Scan for the cell matching the given text and deliver its (X, Y) coordinate at center. 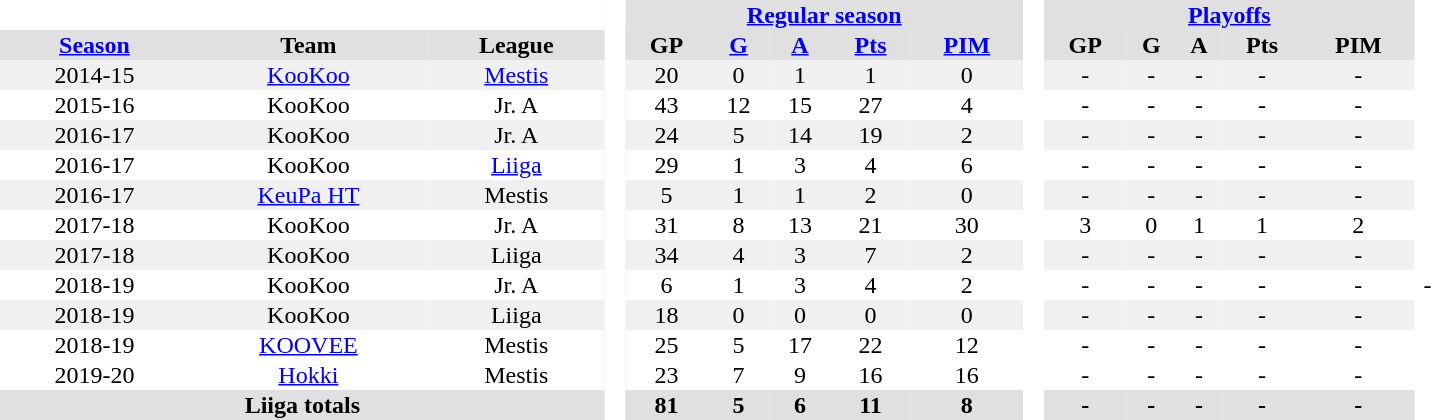
19 (871, 135)
2015-16 (94, 105)
20 (666, 75)
Team (308, 45)
2019-20 (94, 375)
34 (666, 255)
24 (666, 135)
81 (666, 405)
43 (666, 105)
13 (800, 225)
Regular season (824, 15)
Liiga totals (302, 405)
29 (666, 165)
22 (871, 345)
9 (800, 375)
11 (871, 405)
League (516, 45)
27 (871, 105)
KOOVEE (308, 345)
23 (666, 375)
31 (666, 225)
25 (666, 345)
Season (94, 45)
14 (800, 135)
KeuPa HT (308, 195)
Hokki (308, 375)
21 (871, 225)
17 (800, 345)
15 (800, 105)
2014-15 (94, 75)
Playoffs (1230, 15)
30 (966, 225)
18 (666, 315)
